For the text-containing cell, return its midpoint in (x, y) coordinate format. 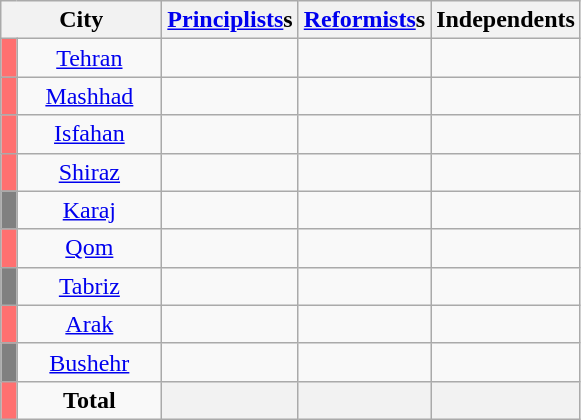
City (82, 20)
Total (90, 400)
Principlistss (230, 20)
Tabriz (90, 286)
Bushehr (90, 362)
Independents (506, 20)
Arak (90, 324)
Tehran (90, 58)
Qom (90, 248)
Mashhad (90, 96)
Shiraz (90, 172)
Isfahan (90, 134)
Reformistss (364, 20)
Karaj (90, 210)
